From the cell containing the given text, extract its center point as (x, y) coordinate. 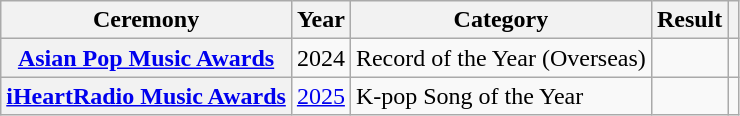
2025 (320, 96)
Year (320, 20)
Category (500, 20)
Ceremony (146, 20)
iHeartRadio Music Awards (146, 96)
2024 (320, 58)
Record of the Year (Overseas) (500, 58)
K-pop Song of the Year (500, 96)
Result (689, 20)
Asian Pop Music Awards (146, 58)
